Output the (X, Y) coordinate of the center of the cell containing the given text.  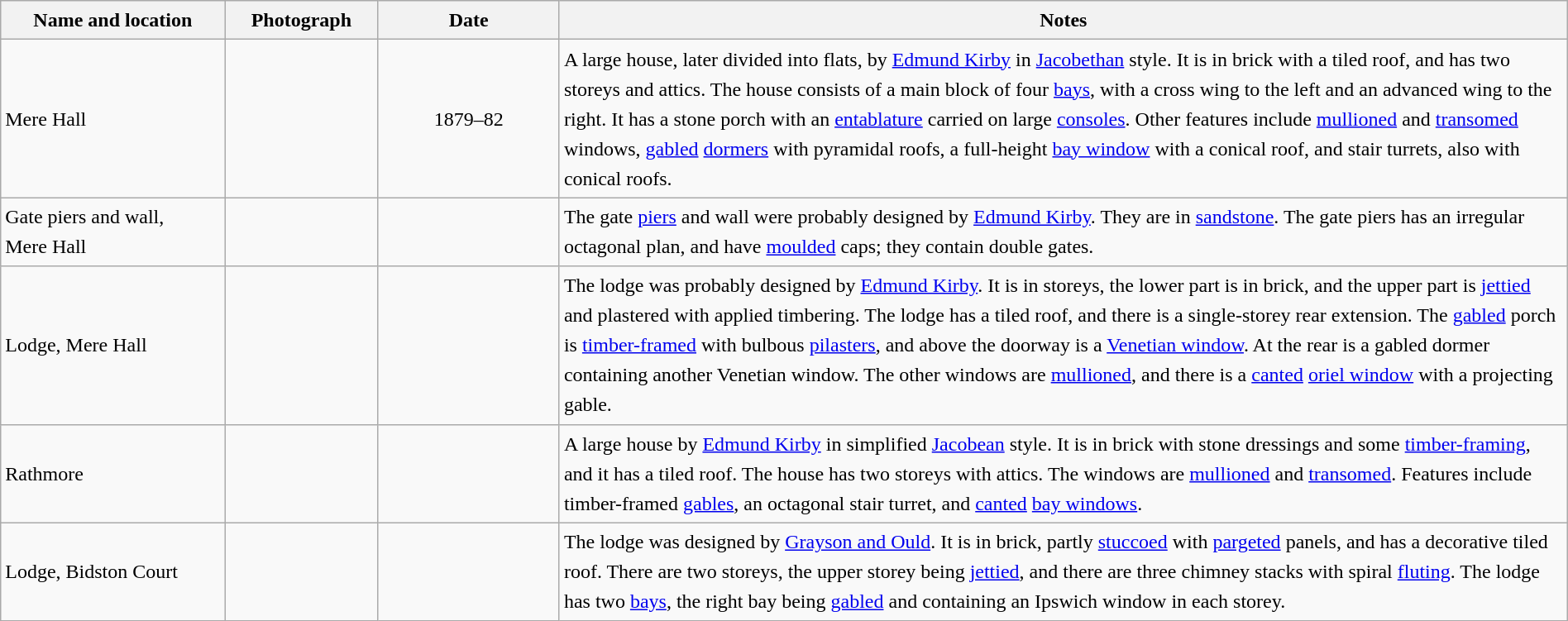
Rathmore (112, 473)
Gate piers and wall,Mere Hall (112, 232)
Mere Hall (112, 119)
Notes (1064, 20)
Name and location (112, 20)
Lodge, Mere Hall (112, 346)
Date (468, 20)
Lodge, Bidston Court (112, 572)
1879–82 (468, 119)
Photograph (301, 20)
